Search for the cell housing the specified text and yield its (x, y) center coordinate. 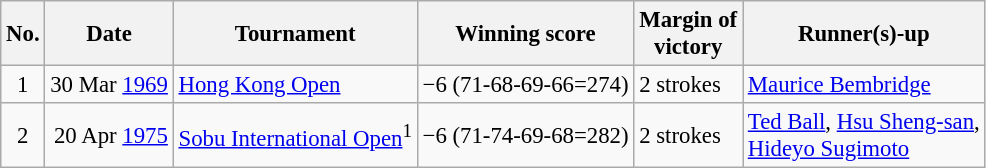
Tournament (295, 34)
Maurice Bembridge (864, 85)
−6 (71-68-69-66=274) (526, 85)
Margin ofvictory (688, 34)
−6 (71-74-69-68=282) (526, 136)
20 Apr 1975 (109, 136)
Sobu International Open1 (295, 136)
Ted Ball, Hsu Sheng-san, Hideyo Sugimoto (864, 136)
2 (23, 136)
No. (23, 34)
Date (109, 34)
30 Mar 1969 (109, 85)
Runner(s)-up (864, 34)
Winning score (526, 34)
Hong Kong Open (295, 85)
1 (23, 85)
